Return the (x, y) coordinate for the center point of the cell that contains the specified text.  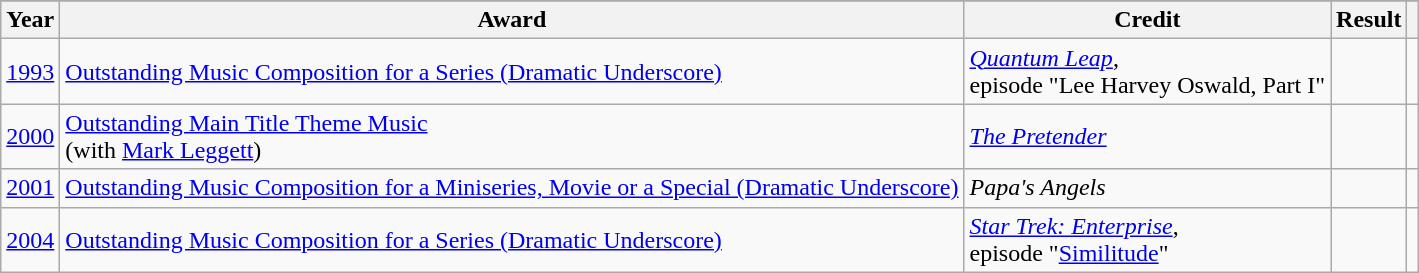
Quantum Leap,episode "Lee Harvey Oswald, Part I" (1148, 72)
Result (1369, 20)
Star Trek: Enterprise,episode "Similitude" (1148, 240)
Award (512, 20)
2004 (30, 240)
Outstanding Music Composition for a Miniseries, Movie or a Special (Dramatic Underscore) (512, 188)
1993 (30, 72)
Outstanding Main Title Theme Music(with Mark Leggett) (512, 136)
Year (30, 20)
Credit (1148, 20)
Papa's Angels (1148, 188)
2001 (30, 188)
2000 (30, 136)
The Pretender (1148, 136)
